Capture the cell that displays the provided text and extract its (X, Y) central coordinate. 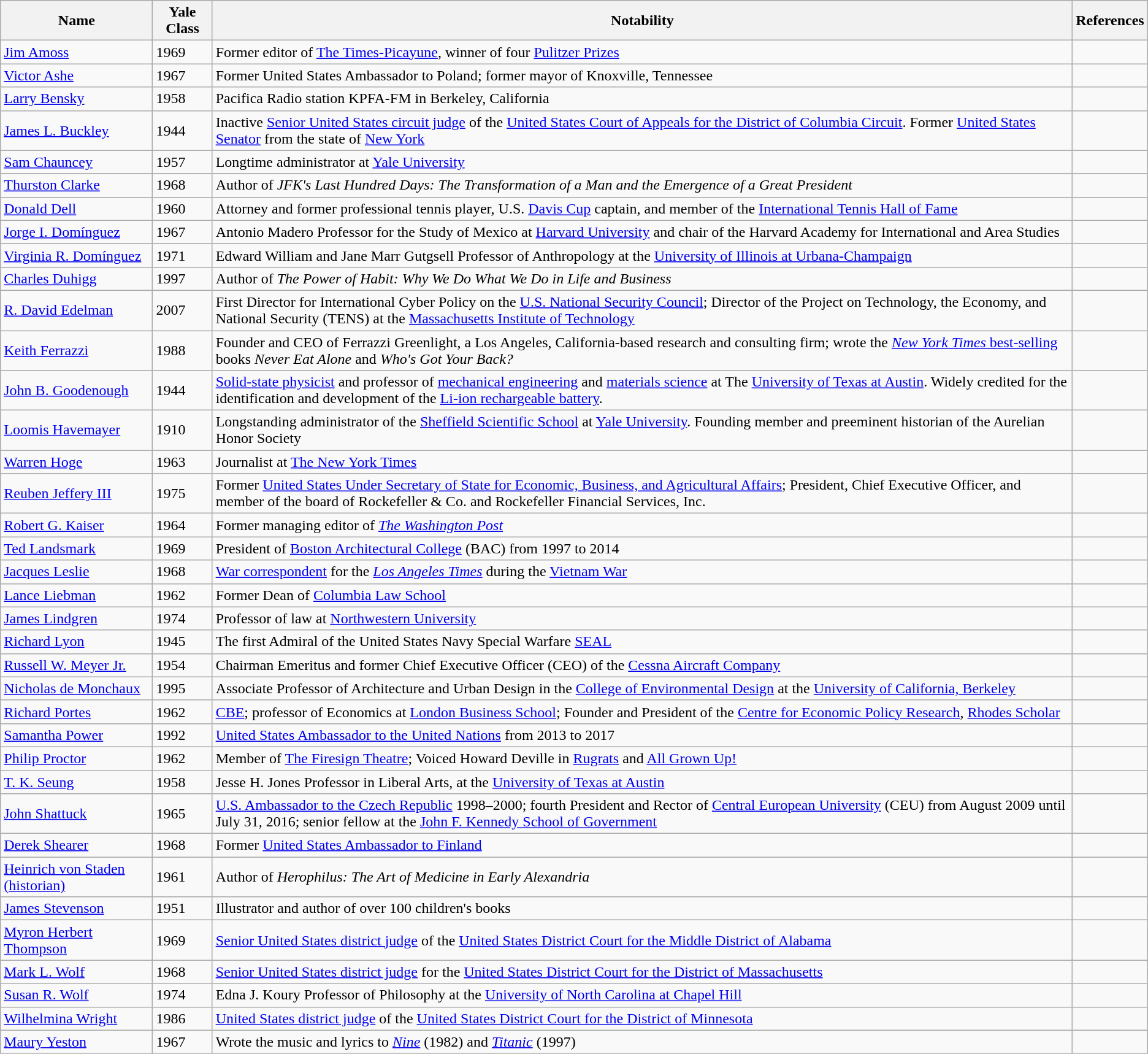
Chairman Emeritus and former Chief Executive Officer (CEO) of the Cessna Aircraft Company (642, 665)
Virginia R. Domínguez (77, 255)
1992 (183, 735)
Jesse H. Jones Professor in Liberal Arts, at the University of Texas at Austin (642, 782)
1986 (183, 1018)
Antonio Madero Professor for the Study of Mexico at Harvard University and chair of the Harvard Academy for International and Area Studies (642, 232)
Donald Dell (77, 209)
Professor of law at Northwestern University (642, 618)
The first Admiral of the United States Navy Special Warfare SEAL (642, 642)
War correspondent for the Los Angeles Times during the Vietnam War (642, 572)
1997 (183, 279)
Edna J. Koury Professor of Philosophy at the University of North Carolina at Chapel Hill (642, 995)
Keith Ferrazzi (77, 350)
Former United States Ambassador to Poland; former mayor of Knoxville, Tennessee (642, 75)
Myron Herbert Thompson (77, 940)
1965 (183, 814)
1964 (183, 525)
Thurston Clarke (77, 185)
James L. Buckley (77, 130)
James Lindgren (77, 618)
Nicholas de Monchaux (77, 688)
Derek Shearer (77, 845)
Yale Class (183, 21)
United States Ambassador to the United Nations from 2013 to 2017 (642, 735)
Attorney and former professional tennis player, U.S. Davis Cup captain, and member of the International Tennis Hall of Fame (642, 209)
Former editor of The Times-Picayune, winner of four Pulitzer Prizes (642, 52)
Heinrich von Staden (historian) (77, 877)
Senior United States district judge for the United States District Court for the District of Massachusetts (642, 972)
Samantha Power (77, 735)
Former managing editor of The Washington Post (642, 525)
Associate Professor of Architecture and Urban Design in the College of Environmental Design at the University of California, Berkeley (642, 688)
Robert G. Kaiser (77, 525)
Senior United States district judge of the United States District Court for the Middle District of Alabama (642, 940)
Charles Duhigg (77, 279)
John B. Goodenough (77, 390)
Larry Bensky (77, 99)
Philip Proctor (77, 758)
T. K. Seung (77, 782)
Former United States Ambassador to Finland (642, 845)
1960 (183, 209)
1995 (183, 688)
Illustrator and author of over 100 children's books (642, 909)
1945 (183, 642)
2007 (183, 310)
Loomis Havemayer (77, 431)
R. David Edelman (77, 310)
1971 (183, 255)
Jim Amoss (77, 52)
James Stevenson (77, 909)
President of Boston Architectural College (BAC) from 1997 to 2014 (642, 548)
Victor Ashe (77, 75)
1975 (183, 493)
Richard Portes (77, 712)
Wrote the music and lyrics to Nine (1982) and Titanic (1997) (642, 1042)
Susan R. Wolf (77, 995)
1963 (183, 462)
Member of The Firesign Theatre; Voiced Howard Deville in Rugrats and All Grown Up! (642, 758)
Mark L. Wolf (77, 972)
Lance Liebman (77, 595)
CBE; professor of Economics at London Business School; Founder and President of the Centre for Economic Policy Research, Rhodes Scholar (642, 712)
Edward William and Jane Marr Gutgsell Professor of Anthropology at the University of Illinois at Urbana-Champaign (642, 255)
Pacifica Radio station KPFA-FM in Berkeley, California (642, 99)
1988 (183, 350)
Maury Yeston (77, 1042)
Richard Lyon (77, 642)
Wilhelmina Wright (77, 1018)
1910 (183, 431)
Warren Hoge (77, 462)
Jorge I. Domínguez (77, 232)
Reuben Jeffery III (77, 493)
Author of The Power of Habit: Why We Do What We Do in Life and Business (642, 279)
Author of Herophilus: The Art of Medicine in Early Alexandria (642, 877)
Sam Chauncey (77, 162)
Jacques Leslie (77, 572)
John Shattuck (77, 814)
Author of JFK's Last Hundred Days: The Transformation of a Man and the Emergence of a Great President (642, 185)
Name (77, 21)
Ted Landsmark (77, 548)
Former Dean of Columbia Law School (642, 595)
References (1110, 21)
1954 (183, 665)
Russell W. Meyer Jr. (77, 665)
1957 (183, 162)
Notability (642, 21)
Longtime administrator at Yale University (642, 162)
United States district judge of the United States District Court for the District of Minnesota (642, 1018)
1951 (183, 909)
Journalist at The New York Times (642, 462)
1961 (183, 877)
